Scan for the cell matching the given text and deliver its (x, y) coordinate at center. 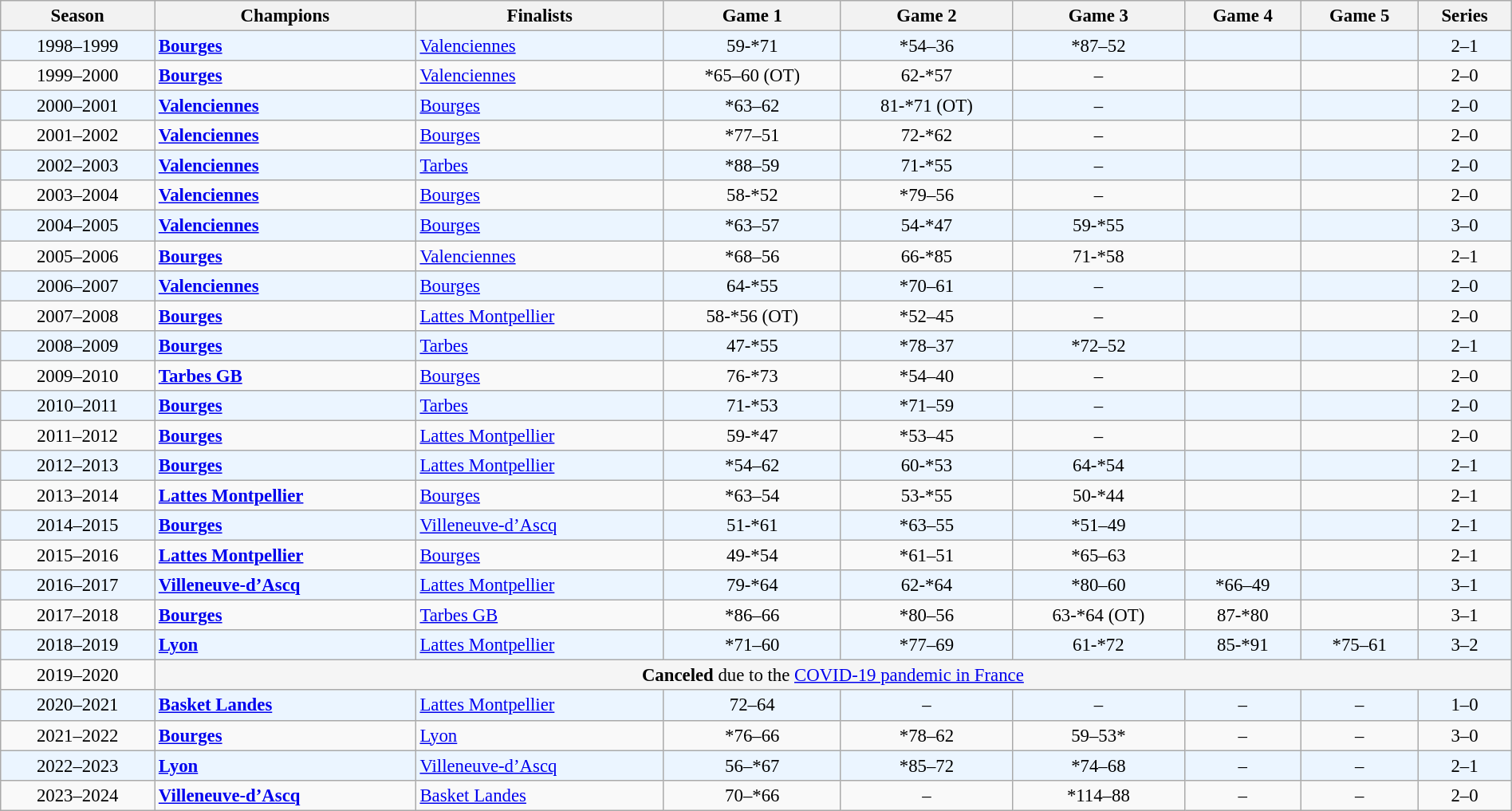
51-*61 (752, 526)
*74–68 (1099, 766)
Game 3 (1099, 16)
3–2 (1464, 645)
*66–49 (1242, 585)
2004–2005 (78, 226)
Champions (285, 16)
87-*80 (1242, 616)
2000–2001 (78, 106)
76-*73 (752, 376)
Series (1464, 16)
2018–2019 (78, 645)
64-*55 (752, 285)
*77–69 (927, 645)
50-*44 (1099, 495)
Game 2 (927, 16)
1–0 (1464, 706)
2011–2012 (78, 435)
63-*64 (OT) (1099, 616)
85-*91 (1242, 645)
58-*56 (OT) (752, 316)
Finalists (539, 16)
71-*58 (1099, 256)
79-*64 (752, 585)
53-*55 (927, 495)
2016–2017 (78, 585)
2007–2008 (78, 316)
2009–2010 (78, 376)
71-*53 (752, 406)
*79–56 (927, 195)
*87–52 (1099, 46)
*54–40 (927, 376)
*54–62 (752, 466)
*51–49 (1099, 526)
*75–61 (1359, 645)
72–64 (752, 706)
2014–2015 (78, 526)
*65–60 (OT) (752, 76)
*77–51 (752, 136)
71-*55 (927, 166)
*71–59 (927, 406)
2005–2006 (78, 256)
*63–62 (752, 106)
*72–52 (1099, 345)
Canceled due to the COVID-19 pandemic in France (833, 675)
Season (78, 16)
2021–2022 (78, 735)
*76–66 (752, 735)
72-*62 (927, 136)
66-*85 (927, 256)
81-*71 (OT) (927, 106)
*52–45 (927, 316)
Game 5 (1359, 16)
62-*57 (927, 76)
*71–60 (752, 645)
2023–2024 (78, 795)
Game 4 (1242, 16)
*85–72 (927, 766)
*63–54 (752, 495)
2003–2004 (78, 195)
*61–51 (927, 556)
*78–62 (927, 735)
*114–88 (1099, 795)
2019–2020 (78, 675)
*86–66 (752, 616)
60-*53 (927, 466)
2017–2018 (78, 616)
59–53* (1099, 735)
*63–57 (752, 226)
2020–2021 (78, 706)
70–*66 (752, 795)
2022–2023 (78, 766)
49-*54 (752, 556)
*80–56 (927, 616)
*65–63 (1099, 556)
*78–37 (927, 345)
2010–2011 (78, 406)
1998–1999 (78, 46)
56–*67 (752, 766)
54-*47 (927, 226)
2001–2002 (78, 136)
59-*47 (752, 435)
*68–56 (752, 256)
58-*52 (752, 195)
*88–59 (752, 166)
2013–2014 (78, 495)
59-*71 (752, 46)
2015–2016 (78, 556)
2002–2003 (78, 166)
2006–2007 (78, 285)
64-*54 (1099, 466)
59-*55 (1099, 226)
*70–61 (927, 285)
2012–2013 (78, 466)
2008–2009 (78, 345)
1999–2000 (78, 76)
*80–60 (1099, 585)
61-*72 (1099, 645)
*63–55 (927, 526)
*54–36 (927, 46)
47-*55 (752, 345)
*53–45 (927, 435)
62-*64 (927, 585)
Game 1 (752, 16)
